Locate the cell with the specified text and output its (x, y) center coordinate. 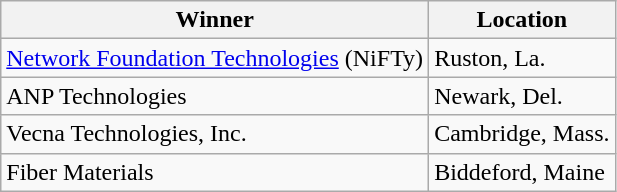
Fiber Materials (215, 172)
Network Foundation Technologies (NiFTy) (215, 58)
Location (522, 20)
Biddeford, Maine (522, 172)
ANP Technologies (215, 96)
Vecna Technologies, Inc. (215, 134)
Cambridge, Mass. (522, 134)
Ruston, La. (522, 58)
Newark, Del. (522, 96)
Winner (215, 20)
